Determine the [X, Y] coordinate at the center of the cell enclosing the given text.  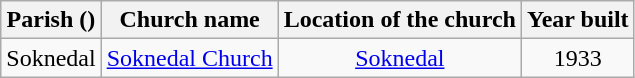
Parish () [51, 20]
1933 [578, 58]
Year built [578, 20]
Location of the church [400, 20]
Church name [190, 20]
Soknedal Church [190, 58]
